For the text-containing cell, return its midpoint in [x, y] coordinate format. 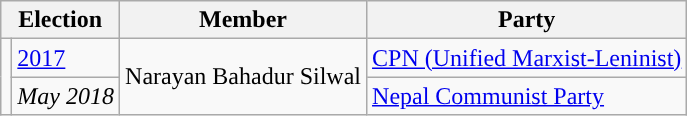
Party [527, 20]
2017 [66, 58]
Nepal Communist Party [527, 96]
Member [244, 20]
Narayan Bahadur Silwal [244, 77]
CPN (Unified Marxist-Leninist) [527, 58]
Election [60, 20]
May 2018 [66, 96]
